Capture the cell that displays the provided text and extract its [X, Y] central coordinate. 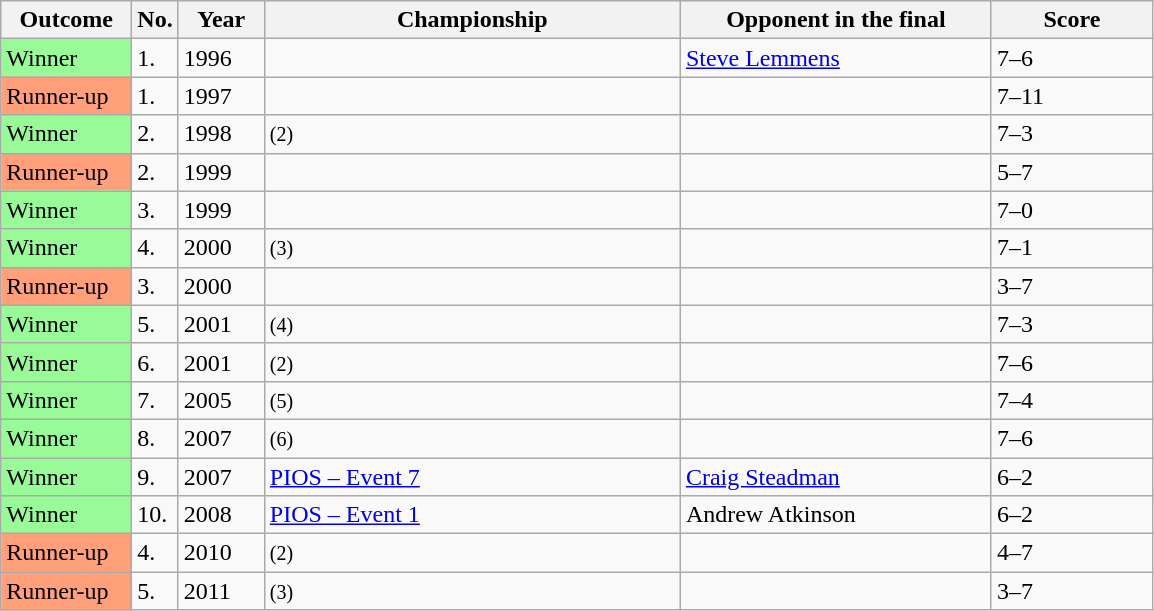
(4) [472, 324]
Steve Lemmens [836, 58]
PIOS – Event 1 [472, 515]
10. [155, 515]
1996 [221, 58]
7–11 [1072, 96]
7–4 [1072, 400]
PIOS – Event 7 [472, 477]
Craig Steadman [836, 477]
Andrew Atkinson [836, 515]
1997 [221, 96]
Championship [472, 20]
2010 [221, 553]
8. [155, 438]
Opponent in the final [836, 20]
7–0 [1072, 210]
7. [155, 400]
No. [155, 20]
Outcome [66, 20]
9. [155, 477]
5–7 [1072, 172]
7–1 [1072, 248]
1998 [221, 134]
6. [155, 362]
2008 [221, 515]
4–7 [1072, 553]
2011 [221, 591]
(6) [472, 438]
2005 [221, 400]
Score [1072, 20]
Year [221, 20]
(5) [472, 400]
